From the cell containing the given text, extract its center point as (x, y) coordinate. 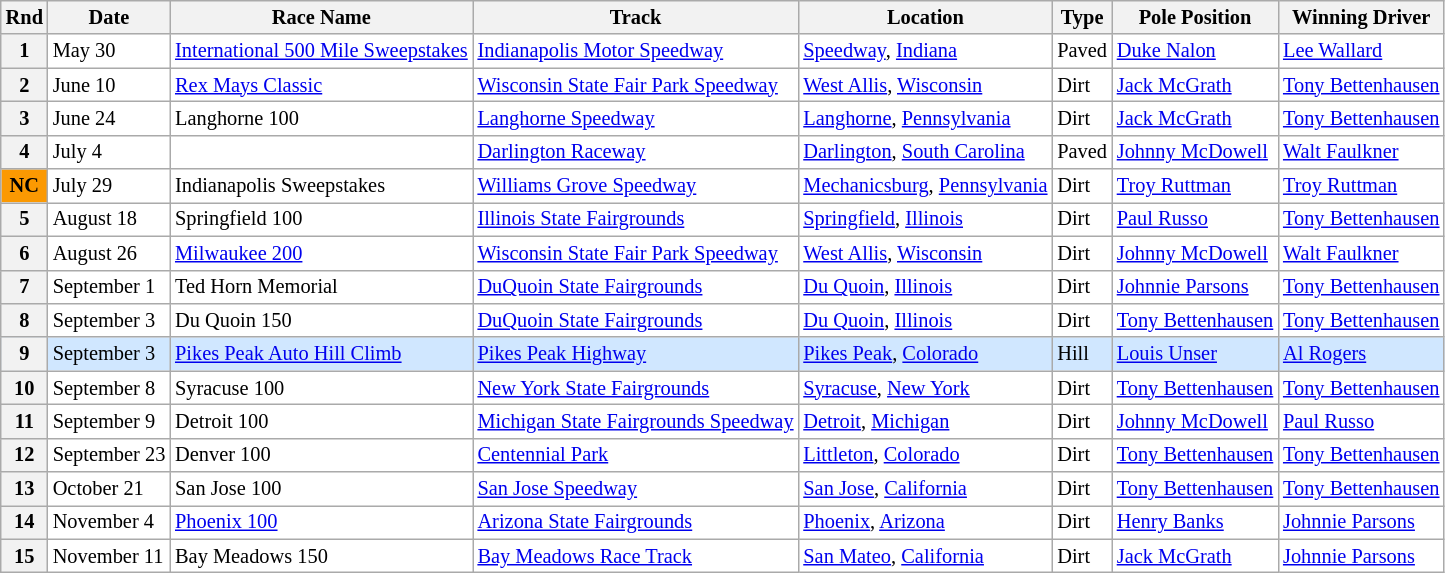
Syracuse, New York (925, 388)
Rex Mays Classic (321, 85)
Henry Banks (1195, 522)
Du Quoin 150 (321, 320)
June 24 (109, 118)
10 (24, 388)
14 (24, 522)
Detroit 100 (321, 421)
Ted Horn Memorial (321, 287)
Pikes Peak Auto Hill Climb (321, 354)
New York State Fairgrounds (636, 388)
Al Rogers (1361, 354)
September 23 (109, 455)
Bay Meadows 150 (321, 556)
3 (24, 118)
13 (24, 489)
Mechanicsburg, Pennsylvania (925, 186)
Langhorne Speedway (636, 118)
May 30 (109, 51)
NC (24, 186)
Winning Driver (1361, 17)
Race Name (321, 17)
Denver 100 (321, 455)
July 4 (109, 152)
11 (24, 421)
Arizona State Fairgrounds (636, 522)
Milwaukee 200 (321, 253)
Darlington Raceway (636, 152)
Bay Meadows Race Track (636, 556)
Speedway, Indiana (925, 51)
Pikes Peak Highway (636, 354)
Springfield 100 (321, 219)
12 (24, 455)
Syracuse 100 (321, 388)
Darlington, South Carolina (925, 152)
October 21 (109, 489)
November 4 (109, 522)
Louis Unser (1195, 354)
August 26 (109, 253)
15 (24, 556)
September 1 (109, 287)
Langhorne, Pennsylvania (925, 118)
4 (24, 152)
July 29 (109, 186)
Illinois State Fairgrounds (636, 219)
Location (925, 17)
San Mateo, California (925, 556)
1 (24, 51)
Date (109, 17)
Phoenix, Arizona (925, 522)
Indianapolis Sweepstakes (321, 186)
Type (1082, 17)
Phoenix 100 (321, 522)
Williams Grove Speedway (636, 186)
Hill (1082, 354)
5 (24, 219)
Track (636, 17)
San Jose 100 (321, 489)
San Jose, California (925, 489)
Springfield, Illinois (925, 219)
September 9 (109, 421)
9 (24, 354)
Lee Wallard (1361, 51)
6 (24, 253)
Centennial Park (636, 455)
2 (24, 85)
Detroit, Michigan (925, 421)
Pikes Peak, Colorado (925, 354)
September 8 (109, 388)
8 (24, 320)
Langhorne 100 (321, 118)
Pole Position (1195, 17)
November 11 (109, 556)
San Jose Speedway (636, 489)
Duke Nalon (1195, 51)
Indianapolis Motor Speedway (636, 51)
International 500 Mile Sweepstakes (321, 51)
Littleton, Colorado (925, 455)
7 (24, 287)
Michigan State Fairgrounds Speedway (636, 421)
Rnd (24, 17)
June 10 (109, 85)
August 18 (109, 219)
